Pinpoint the cell where the given text exists, returning its (x, y) midpoint coordinate. 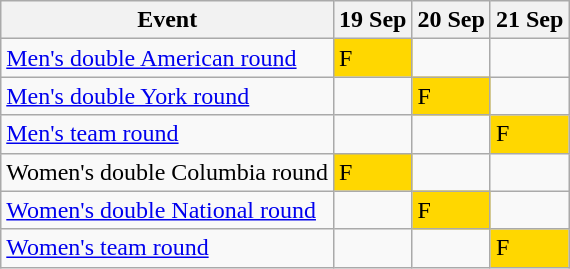
21 Sep (529, 20)
Men's double York round (168, 96)
Men's team round (168, 134)
Event (168, 20)
Women's team round (168, 248)
Women's double National round (168, 210)
Women's double Columbia round (168, 172)
19 Sep (373, 20)
Men's double American round (168, 58)
20 Sep (451, 20)
